Pinpoint the cell where the given text exists, returning its [X, Y] midpoint coordinate. 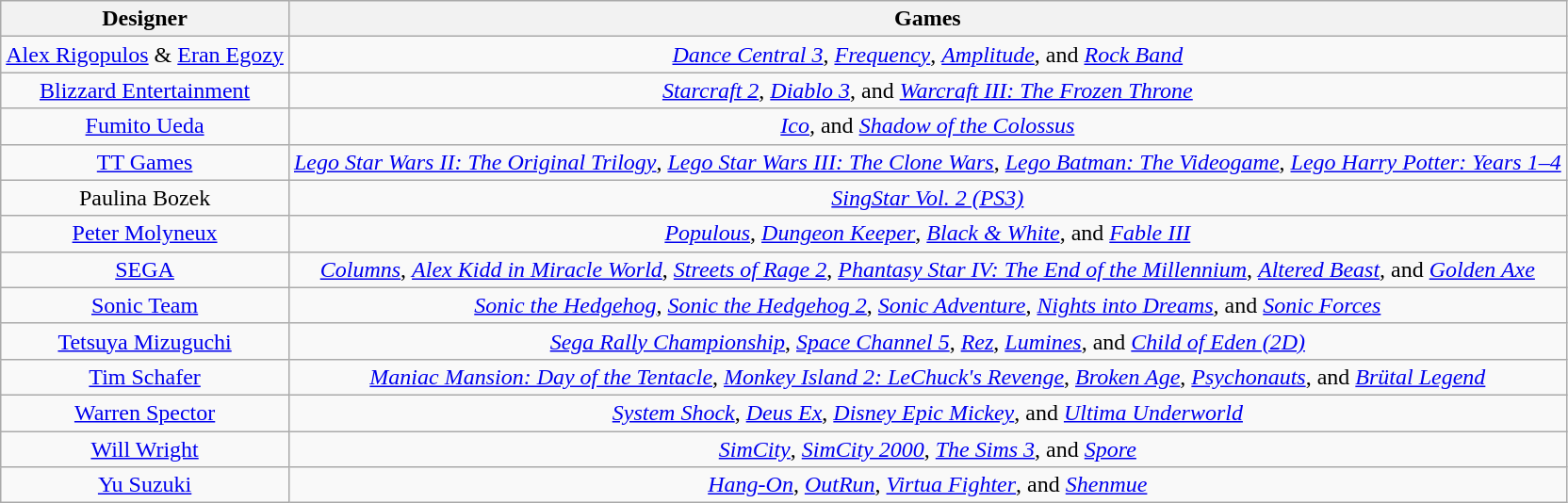
TT Games [145, 162]
Alex Rigopulos & Eran Egozy [145, 55]
Fumito Ueda [145, 126]
Tetsuya Mizuguchi [145, 341]
Columns, Alex Kidd in Miracle World, Streets of Rage 2, Phantasy Star IV: The End of the Millennium, Altered Beast, and Golden Axe [927, 269]
Peter Molyneux [145, 234]
Sega Rally Championship, Space Channel 5, Rez, Lumines, and Child of Eden (2D) [927, 341]
SimCity, SimCity 2000, The Sims 3, and Spore [927, 449]
Populous, Dungeon Keeper, Black & White, and Fable III [927, 234]
Designer [145, 19]
Sonic Team [145, 305]
SEGA [145, 269]
Maniac Mansion: Day of the Tentacle, Monkey Island 2: LeChuck's Revenge, Broken Age, Psychonauts, and Brütal Legend [927, 377]
Hang-On, OutRun, Virtua Fighter, and Shenmue [927, 485]
Sonic the Hedgehog, Sonic the Hedgehog 2, Sonic Adventure, Nights into Dreams, and Sonic Forces [927, 305]
Yu Suzuki [145, 485]
Games [927, 19]
System Shock, Deus Ex, Disney Epic Mickey, and Ultima Underworld [927, 413]
Paulina Bozek [145, 198]
Will Wright [145, 449]
Lego Star Wars II: The Original Trilogy, Lego Star Wars III: The Clone Wars, Lego Batman: The Videogame, Lego Harry Potter: Years 1–4 [927, 162]
SingStar Vol. 2 (PS3) [927, 198]
Dance Central 3, Frequency, Amplitude, and Rock Band [927, 55]
Blizzard Entertainment [145, 90]
Tim Schafer [145, 377]
Ico, and Shadow of the Colossus [927, 126]
Warren Spector [145, 413]
Starcraft 2, Diablo 3, and Warcraft III: The Frozen Throne [927, 90]
